From the cell containing the given text, extract its center point as (X, Y) coordinate. 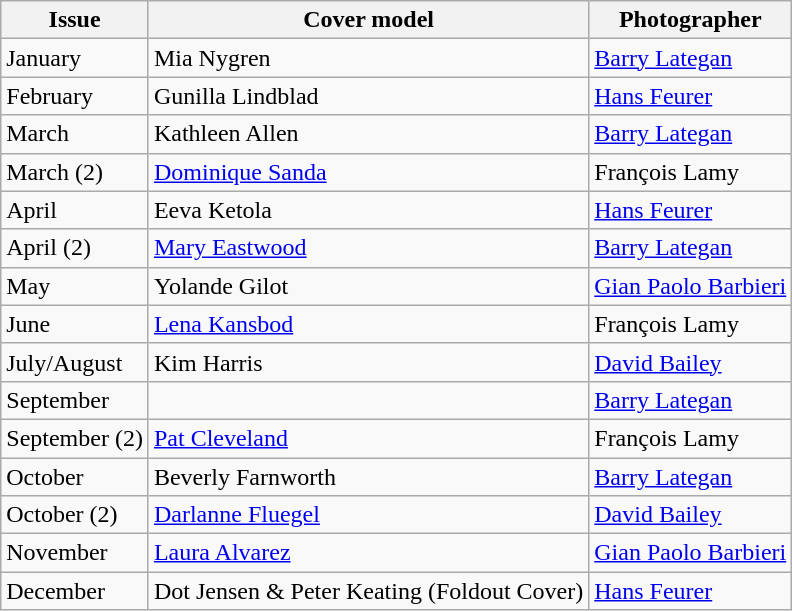
Lena Kansbod (368, 324)
Laura Alvarez (368, 553)
October (2) (75, 515)
Eeva Ketola (368, 210)
Photographer (690, 20)
Kim Harris (368, 362)
Kathleen Allen (368, 134)
Gunilla Lindblad (368, 96)
Yolande Gilot (368, 286)
March (2) (75, 172)
April (75, 210)
March (75, 134)
September (75, 400)
May (75, 286)
November (75, 553)
June (75, 324)
Mary Eastwood (368, 248)
Issue (75, 20)
July/August (75, 362)
January (75, 58)
September (2) (75, 438)
April (2) (75, 248)
Dominique Sanda (368, 172)
February (75, 96)
December (75, 591)
Mia Nygren (368, 58)
Pat Cleveland (368, 438)
Darlanne Fluegel (368, 515)
Beverly Farnworth (368, 477)
Cover model (368, 20)
October (75, 477)
Dot Jensen & Peter Keating (Foldout Cover) (368, 591)
